Locate the cell with the specified text and output its (X, Y) center coordinate. 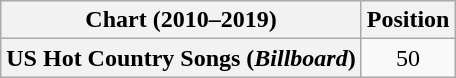
US Hot Country Songs (Billboard) (181, 58)
50 (408, 58)
Chart (2010–2019) (181, 20)
Position (408, 20)
